For the text-containing cell, return its midpoint in (X, Y) coordinate format. 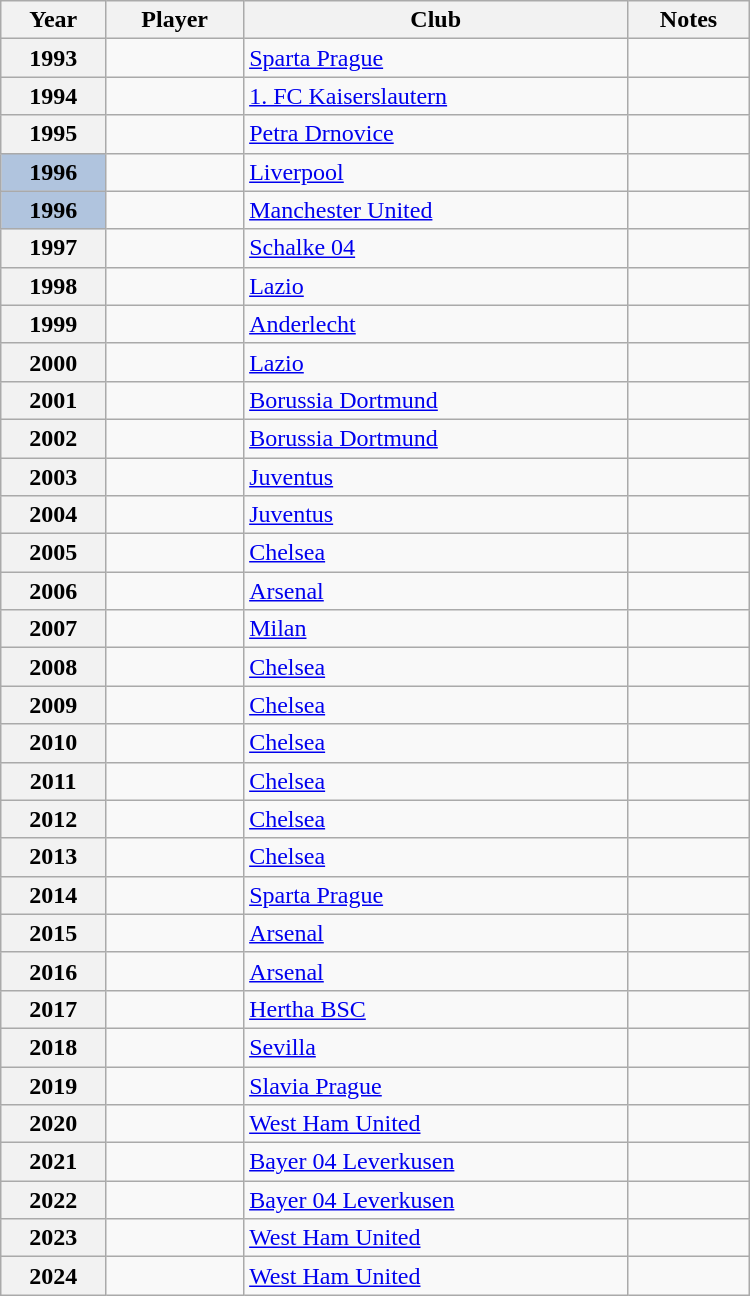
Milan (436, 629)
2018 (54, 1047)
Hertha BSC (436, 1009)
2014 (54, 895)
2007 (54, 629)
1997 (54, 248)
2023 (54, 1238)
Player (175, 20)
2005 (54, 553)
1999 (54, 324)
2017 (54, 1009)
1. FC Kaiserslautern (436, 96)
Schalke 04 (436, 248)
2009 (54, 705)
2003 (54, 477)
Club (436, 20)
2015 (54, 933)
2020 (54, 1124)
Sevilla (436, 1047)
1995 (54, 134)
2021 (54, 1162)
2008 (54, 667)
2001 (54, 400)
2000 (54, 362)
Liverpool (436, 172)
2012 (54, 819)
2011 (54, 781)
Petra Drnovice (436, 134)
2002 (54, 438)
Manchester United (436, 210)
Anderlecht (436, 324)
1993 (54, 58)
2019 (54, 1085)
1998 (54, 286)
Slavia Prague (436, 1085)
2016 (54, 971)
Year (54, 20)
2013 (54, 857)
1994 (54, 96)
2010 (54, 743)
2006 (54, 591)
Notes (688, 20)
2024 (54, 1276)
2004 (54, 515)
2022 (54, 1200)
